Return the (x, y) coordinate for the center point of the cell that contains the specified text.  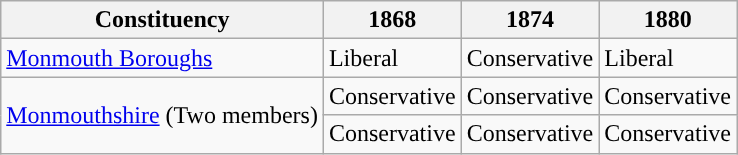
Monmouthshire (Two members) (162, 115)
1880 (668, 20)
Monmouth Boroughs (162, 58)
1868 (392, 20)
Constituency (162, 20)
1874 (530, 20)
